From the cell containing the given text, extract its center point as [x, y] coordinate. 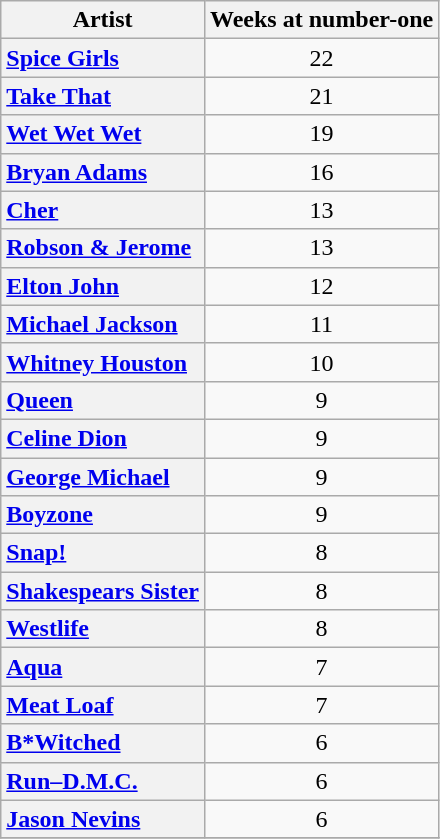
Elton John [103, 286]
10 [321, 362]
Wet Wet Wet [103, 134]
21 [321, 96]
12 [321, 286]
Michael Jackson [103, 324]
Queen [103, 400]
Bryan Adams [103, 172]
19 [321, 134]
Meat Loaf [103, 705]
B*Witched [103, 743]
11 [321, 324]
Snap! [103, 553]
Shakespears Sister [103, 591]
George Michael [103, 477]
Boyzone [103, 515]
Cher [103, 210]
Celine Dion [103, 438]
Take That [103, 96]
16 [321, 172]
Whitney Houston [103, 362]
Weeks at number-one [321, 20]
Aqua [103, 667]
Artist [103, 20]
Robson & Jerome [103, 248]
Spice Girls [103, 58]
Run–D.M.C. [103, 781]
Westlife [103, 629]
Jason Nevins [103, 819]
22 [321, 58]
